Identify which cell holds the provided text, then report its [x, y] central coordinate. 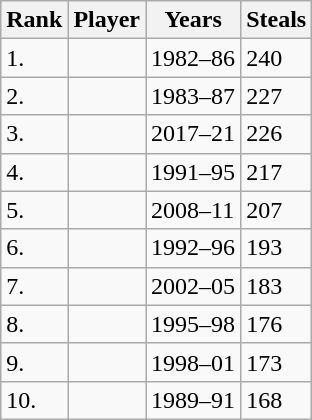
1983–87 [194, 96]
10. [34, 400]
2. [34, 96]
1982–86 [194, 58]
1991–95 [194, 172]
3. [34, 134]
193 [276, 248]
8. [34, 324]
240 [276, 58]
Steals [276, 20]
217 [276, 172]
Player [107, 20]
176 [276, 324]
9. [34, 362]
1992–96 [194, 248]
1998–01 [194, 362]
173 [276, 362]
4. [34, 172]
2008–11 [194, 210]
2017–21 [194, 134]
183 [276, 286]
Years [194, 20]
7. [34, 286]
168 [276, 400]
1989–91 [194, 400]
Rank [34, 20]
207 [276, 210]
1. [34, 58]
5. [34, 210]
1995–98 [194, 324]
227 [276, 96]
6. [34, 248]
2002–05 [194, 286]
226 [276, 134]
